Scan for the cell matching the given text and deliver its [X, Y] coordinate at center. 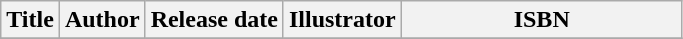
Author [102, 20]
Illustrator [342, 20]
ISBN [542, 20]
Title [30, 20]
Release date [214, 20]
